Search for the cell housing the specified text and yield its [x, y] center coordinate. 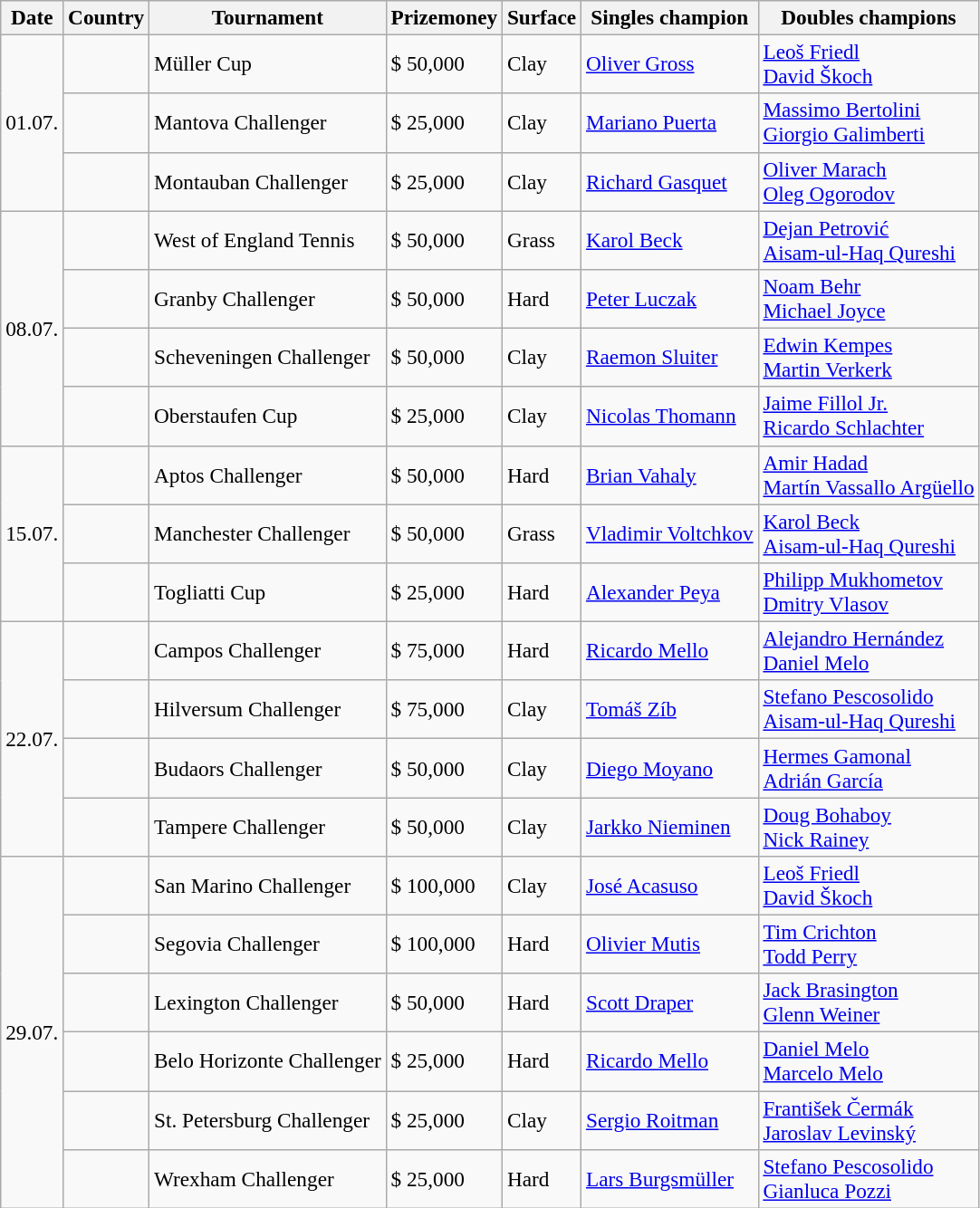
Sergio Roitman [670, 1119]
Belo Horizonte Challenger [268, 1061]
Lars Burgsmüller [670, 1179]
01.07. [33, 122]
Doubles champions [869, 17]
Country [107, 17]
Nicolas Thomann [670, 417]
Doug Bohaboy Nick Rainey [869, 826]
22.07. [33, 739]
Brian Vahaly [670, 475]
Tournament [268, 17]
Stefano Pescosolido Gianluca Pozzi [869, 1179]
Oliver Gross [670, 63]
Massimo Bertolini Giorgio Galimberti [869, 123]
Tomáš Zíb [670, 710]
Alejandro Hernández Daniel Melo [869, 650]
Scheveningen Challenger [268, 357]
Olivier Mutis [670, 944]
29.07. [33, 1032]
Mariano Puerta [670, 123]
Karol Beck [670, 239]
Date [33, 17]
Budaors Challenger [268, 768]
Alexander Peya [670, 592]
Hilversum Challenger [268, 710]
Mantova Challenger [268, 123]
Diego Moyano [670, 768]
Karol Beck Aisam-ul-Haq Qureshi [869, 532]
Lexington Challenger [268, 1003]
Tim Crichton Todd Perry [869, 944]
Richard Gasquet [670, 181]
Oberstaufen Cup [268, 417]
Togliatti Cup [268, 592]
Segovia Challenger [268, 944]
Daniel Melo Marcelo Melo [869, 1061]
Dejan Petrović Aisam-ul-Haq Qureshi [869, 239]
Philipp Mukhometov Dmitry Vlasov [869, 592]
Oliver Marach Oleg Ogorodov [869, 181]
Noam Behr Michael Joyce [869, 299]
Campos Challenger [268, 650]
Aptos Challenger [268, 475]
Müller Cup [268, 63]
St. Petersburg Challenger [268, 1119]
Vladimir Voltchkov [670, 532]
Hermes Gamonal Adrián García [869, 768]
West of England Tennis [268, 239]
08.07. [33, 328]
Prizemoney [444, 17]
Jack Brasington Glenn Weiner [869, 1003]
Granby Challenger [268, 299]
Montauban Challenger [268, 181]
Edwin Kempes Martin Verkerk [869, 357]
Peter Luczak [670, 299]
Singles champion [670, 17]
Scott Draper [670, 1003]
San Marino Challenger [268, 886]
15.07. [33, 533]
František Čermák Jaroslav Levinský [869, 1119]
Stefano Pescosolido Aisam-ul-Haq Qureshi [869, 710]
Tampere Challenger [268, 826]
Amir Hadad Martín Vassallo Argüello [869, 475]
Manchester Challenger [268, 532]
Jaime Fillol Jr. Ricardo Schlachter [869, 417]
José Acasuso [670, 886]
Surface [542, 17]
Jarkko Nieminen [670, 826]
Raemon Sluiter [670, 357]
Wrexham Challenger [268, 1179]
